Return [X, Y] of the center of cell containing provided text 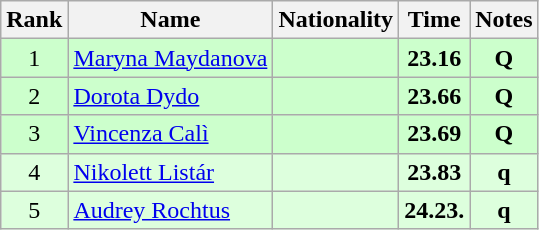
Audrey Rochtus [170, 210]
3 [34, 134]
1 [34, 58]
Time [434, 20]
Dorota Dydo [170, 96]
Rank [34, 20]
23.66 [434, 96]
Notes [504, 20]
23.16 [434, 58]
23.69 [434, 134]
Name [170, 20]
2 [34, 96]
Vincenza Calì [170, 134]
23.83 [434, 172]
5 [34, 210]
Nationality [336, 20]
Maryna Maydanova [170, 58]
4 [34, 172]
24.23. [434, 210]
Nikolett Listár [170, 172]
